Output the [X, Y] coordinate of the center of the cell containing the given text.  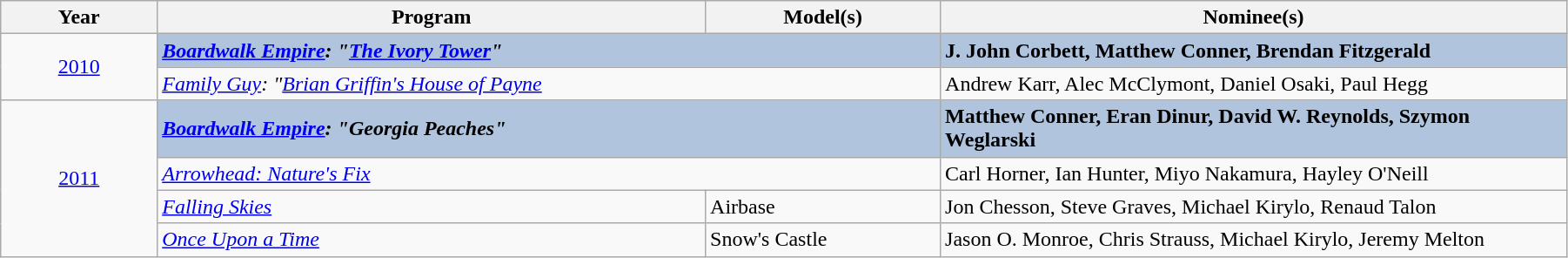
J. John Corbett, Matthew Conner, Brendan Fitzgerald [1254, 51]
Matthew Conner, Eran Dinur, David W. Reynolds, Szymon Weglarski [1254, 129]
Jason O. Monroe, Chris Strauss, Michael Kirylo, Jeremy Melton [1254, 240]
Snow's Castle [823, 240]
Carl Horner, Ian Hunter, Miyo Nakamura, Hayley O'Neill [1254, 173]
Model(s) [823, 17]
Boardwalk Empire: "Georgia Peaches" [549, 129]
Airbase [823, 207]
Family Guy: "Brian Griffin's House of Payne [549, 84]
Program [432, 17]
2010 [79, 67]
Boardwalk Empire: "The Ivory Tower" [549, 51]
Year [79, 17]
Once Upon a Time [432, 240]
Andrew Karr, Alec McClymont, Daniel Osaki, Paul Hegg [1254, 84]
Falling Skies [432, 207]
2011 [79, 178]
Jon Chesson, Steve Graves, Michael Kirylo, Renaud Talon [1254, 207]
Nominee(s) [1254, 17]
Arrowhead: Nature's Fix [549, 173]
